Pinpoint the cell where the given text exists, returning its (X, Y) midpoint coordinate. 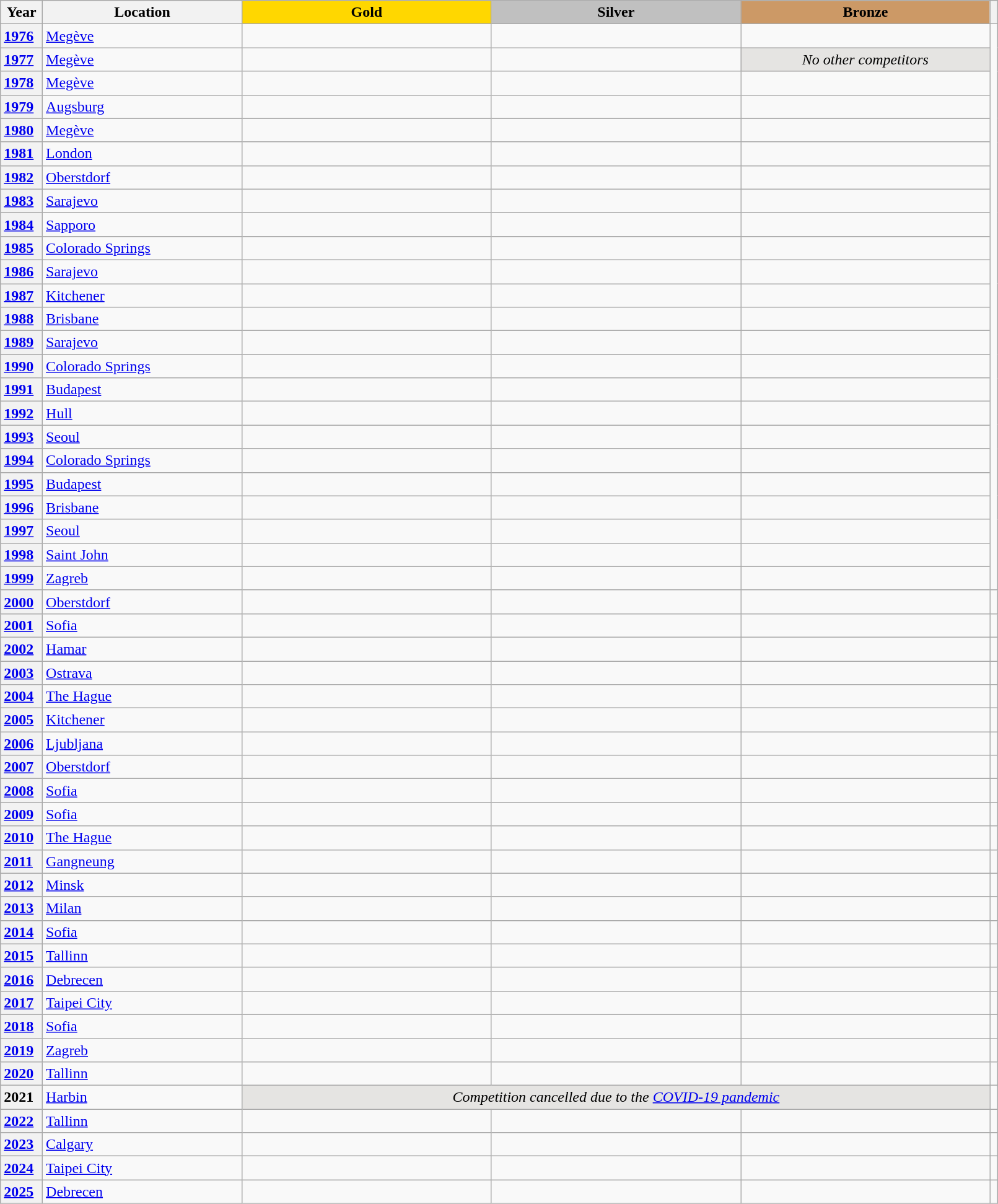
2024 (22, 1168)
2004 (22, 696)
2009 (22, 814)
Saint John (142, 555)
Minsk (142, 885)
1990 (22, 366)
1983 (22, 201)
2014 (22, 932)
2008 (22, 791)
1999 (22, 578)
1992 (22, 413)
2019 (22, 1050)
2025 (22, 1192)
2002 (22, 649)
Competition cancelled due to the COVID-19 pandemic (616, 1097)
1986 (22, 271)
2013 (22, 908)
Milan (142, 908)
Ostrava (142, 672)
1988 (22, 319)
London (142, 154)
Augsburg (142, 107)
1998 (22, 555)
1978 (22, 83)
2005 (22, 720)
Gangneung (142, 861)
1984 (22, 224)
2022 (22, 1121)
2006 (22, 744)
Sapporo (142, 224)
Hamar (142, 649)
1991 (22, 390)
Silver (616, 12)
1980 (22, 130)
Calgary (142, 1145)
2020 (22, 1074)
1976 (22, 36)
2015 (22, 956)
1995 (22, 484)
Ljubljana (142, 744)
2007 (22, 767)
2010 (22, 838)
1997 (22, 531)
1981 (22, 154)
1993 (22, 437)
Harbin (142, 1097)
1994 (22, 460)
Year (22, 12)
Hull (142, 413)
1977 (22, 59)
1979 (22, 107)
Bronze (866, 12)
2021 (22, 1097)
1996 (22, 508)
2003 (22, 672)
1987 (22, 296)
Gold (367, 12)
2016 (22, 979)
2011 (22, 861)
2000 (22, 602)
1985 (22, 248)
2001 (22, 625)
2023 (22, 1145)
No other competitors (866, 59)
1982 (22, 177)
1989 (22, 343)
2018 (22, 1026)
Location (142, 12)
2012 (22, 885)
2017 (22, 1003)
